Detect which cell encompasses the target text, then output its (x, y) center coordinate. 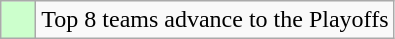
Top 8 teams advance to the Playoffs (215, 20)
